Detect which cell encompasses the target text, then output its [X, Y] center coordinate. 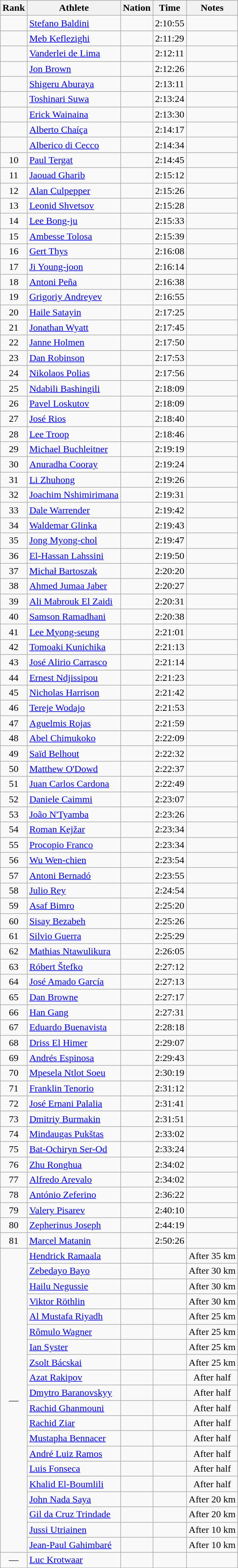
36 [14, 556]
33 [14, 510]
2:25:29 [170, 936]
2:21:53 [170, 708]
Zhu Ronghua [74, 1165]
2:14:34 [170, 145]
2:29:43 [170, 1058]
76 [14, 1165]
50 [14, 769]
71 [14, 1088]
Gil da Cruz Trindade [74, 1514]
72 [14, 1103]
Stefano Baldini [74, 23]
21 [14, 327]
2:27:12 [170, 967]
Jussi Utriainen [74, 1530]
Li Zhuhong [74, 480]
Shigeru Aburaya [74, 84]
Hendrick Ramaala [74, 1256]
37 [14, 571]
John Nada Saya [74, 1499]
Dmitriy Burmakin [74, 1119]
2:11:29 [170, 38]
49 [14, 754]
2:19:31 [170, 495]
Antoni Peña [74, 282]
66 [14, 1012]
2:21:59 [170, 723]
19 [14, 297]
2:50:26 [170, 1241]
Meb Keflezighi [74, 38]
Alan Culpepper [74, 191]
2:29:07 [170, 1043]
After 35 km [212, 1256]
48 [14, 738]
Joachim Nshimirimana [74, 495]
18 [14, 282]
2:15:33 [170, 221]
Sisay Bezabeh [74, 921]
Nicholas Harrison [74, 693]
Alberico di Cecco [74, 145]
2:15:39 [170, 236]
Viktor Röthlin [74, 1301]
2:31:41 [170, 1103]
Andrés Espinosa [74, 1058]
46 [14, 708]
2:17:50 [170, 343]
2:12:26 [170, 69]
Janne Holmen [74, 343]
34 [14, 525]
Eduardo Buenavista [74, 1027]
61 [14, 936]
2:15:12 [170, 175]
Jong Myong-chol [74, 541]
69 [14, 1058]
Jaouad Gharib [74, 175]
23 [14, 358]
Khalid El-Boumlili [74, 1484]
Al Mustafa Riyadh [74, 1317]
75 [14, 1149]
Anuradha Cooray [74, 465]
2:17:25 [170, 312]
Athlete [74, 8]
Leonid Shvetsov [74, 206]
2:33:24 [170, 1149]
2:23:55 [170, 875]
Ndabili Bashingili [74, 388]
2:16:55 [170, 297]
2:20:31 [170, 601]
Ahmed Jumaa Jaber [74, 586]
2:24:54 [170, 890]
Han Gang [74, 1012]
Nikolaos Polias [74, 373]
2:14:45 [170, 160]
2:30:19 [170, 1073]
31 [14, 480]
2:20:38 [170, 616]
52 [14, 799]
Zepherinus Joseph [74, 1225]
15 [14, 236]
2:12:11 [170, 54]
Ali Mabrouk El Zaidi [74, 601]
Marcel Matanin [74, 1241]
Rachid Ghanmouni [74, 1408]
Grigoriy Andreyev [74, 297]
2:22:09 [170, 738]
Azat Rakipov [74, 1377]
14 [14, 221]
80 [14, 1225]
42 [14, 647]
Alfredo Arevalo [74, 1180]
Vanderlei de Lima [74, 54]
2:18:46 [170, 434]
Juan Carlos Cardona [74, 784]
27 [14, 419]
2:27:17 [170, 997]
56 [14, 860]
2:28:18 [170, 1027]
Nation [137, 8]
António Zeferino [74, 1195]
Bat-Ochiryn Ser-Od [74, 1149]
Ambesse Tolosa [74, 236]
José Rios [74, 419]
2:31:12 [170, 1088]
67 [14, 1027]
25 [14, 388]
24 [14, 373]
Paul Tergat [74, 160]
2:16:38 [170, 282]
62 [14, 952]
2:33:02 [170, 1134]
Daniele Caimmi [74, 799]
Dale Warrender [74, 510]
26 [14, 403]
Valery Pisarev [74, 1210]
40 [14, 616]
77 [14, 1180]
Asaf Bimro [74, 906]
Dmytro Baranovskyy [74, 1392]
2:22:37 [170, 769]
11 [14, 175]
Franklin Tenorio [74, 1088]
Mpesela Ntlot Soeu [74, 1073]
Rômulo Wagner [74, 1332]
Antoni Bernadó [74, 875]
22 [14, 343]
45 [14, 693]
Abel Chimukoko [74, 738]
2:23:07 [170, 799]
2:20:27 [170, 586]
Silvio Guerra [74, 936]
44 [14, 678]
2:21:23 [170, 678]
2:19:47 [170, 541]
Time [170, 8]
Matthew O'Dowd [74, 769]
Erick Wainaina [74, 114]
54 [14, 830]
17 [14, 267]
59 [14, 906]
2:22:32 [170, 754]
Toshinari Suwa [74, 99]
58 [14, 890]
Saïd Belhout [74, 754]
10 [14, 160]
28 [14, 434]
2:14:17 [170, 130]
29 [14, 449]
81 [14, 1241]
2:19:24 [170, 465]
2:16:08 [170, 251]
64 [14, 982]
2:13:24 [170, 99]
2:16:14 [170, 267]
55 [14, 845]
Julio Rey [74, 890]
35 [14, 541]
73 [14, 1119]
2:19:26 [170, 480]
2:17:45 [170, 327]
Hailu Negussie [74, 1286]
74 [14, 1134]
39 [14, 601]
60 [14, 921]
Dan Browne [74, 997]
Luis Fonseca [74, 1469]
Mustapha Bennacer [74, 1438]
2:22:49 [170, 784]
André Luiz Ramos [74, 1454]
Alberto Chaíça [74, 130]
2:21:01 [170, 632]
43 [14, 662]
51 [14, 784]
Waldemar Glinka [74, 525]
13 [14, 206]
Luc Krotwaar [74, 1560]
Rachid Ziar [74, 1423]
2:25:26 [170, 921]
2:17:53 [170, 358]
2:17:56 [170, 373]
2:19:19 [170, 449]
Jonathan Wyatt [74, 327]
José Alirio Carrasco [74, 662]
Michael Buchleitner [74, 449]
70 [14, 1073]
Tereje Wodajo [74, 708]
57 [14, 875]
79 [14, 1210]
El-Hassan Lahssini [74, 556]
30 [14, 465]
Pavel Loskutov [74, 403]
53 [14, 814]
Ian Syster [74, 1347]
Jon Brown [74, 69]
2:15:26 [170, 191]
Haile Satayin [74, 312]
Dan Robinson [74, 358]
2:27:13 [170, 982]
2:10:55 [170, 23]
2:27:31 [170, 1012]
Ji Young-joon [74, 267]
Zsolt Bácskai [74, 1362]
Samson Ramadhani [74, 616]
Lee Bong-ju [74, 221]
65 [14, 997]
Procopio Franco [74, 845]
2:13:30 [170, 114]
2:26:05 [170, 952]
2:31:51 [170, 1119]
63 [14, 967]
16 [14, 251]
Aguelmis Rojas [74, 723]
Gert Thys [74, 251]
Jean-Paul Gahimbaré [74, 1545]
Driss El Himer [74, 1043]
12 [14, 191]
2:25:20 [170, 906]
2:15:28 [170, 206]
2:23:26 [170, 814]
78 [14, 1195]
Lee Myong-seung [74, 632]
68 [14, 1043]
José Amado García [74, 982]
2:18:40 [170, 419]
2:21:13 [170, 647]
2:21:14 [170, 662]
Roman Kejžar [74, 830]
Notes [212, 8]
2:20:20 [170, 571]
20 [14, 312]
José Ernani Palalia [74, 1103]
Mindaugas Pukštas [74, 1134]
2:36:22 [170, 1195]
Zebedayo Bayo [74, 1271]
2:13:11 [170, 84]
Lee Troop [74, 434]
2:19:42 [170, 510]
2:19:43 [170, 525]
Mathias Ntawulikura [74, 952]
2:40:10 [170, 1210]
Michał Bartoszak [74, 571]
Róbert Štefko [74, 967]
Tomoaki Kunichika [74, 647]
2:21:42 [170, 693]
2:44:19 [170, 1225]
João N'Tyamba [74, 814]
47 [14, 723]
Wu Wen-chien [74, 860]
2:23:54 [170, 860]
Ernest Ndjissipou [74, 678]
32 [14, 495]
41 [14, 632]
2:19:50 [170, 556]
Rank [14, 8]
38 [14, 586]
